Determine the [x, y] coordinate at the center of the cell enclosing the given text.  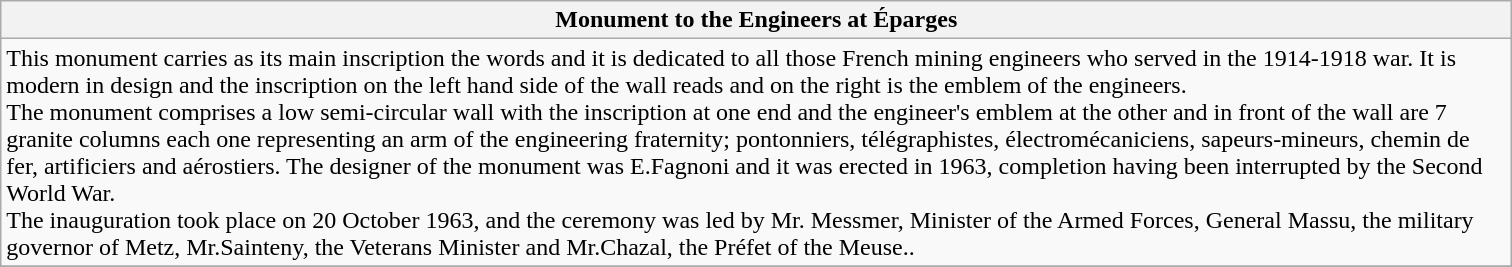
Monument to the Engineers at Éparges [756, 20]
